Detect which cell encompasses the target text, then output its [x, y] center coordinate. 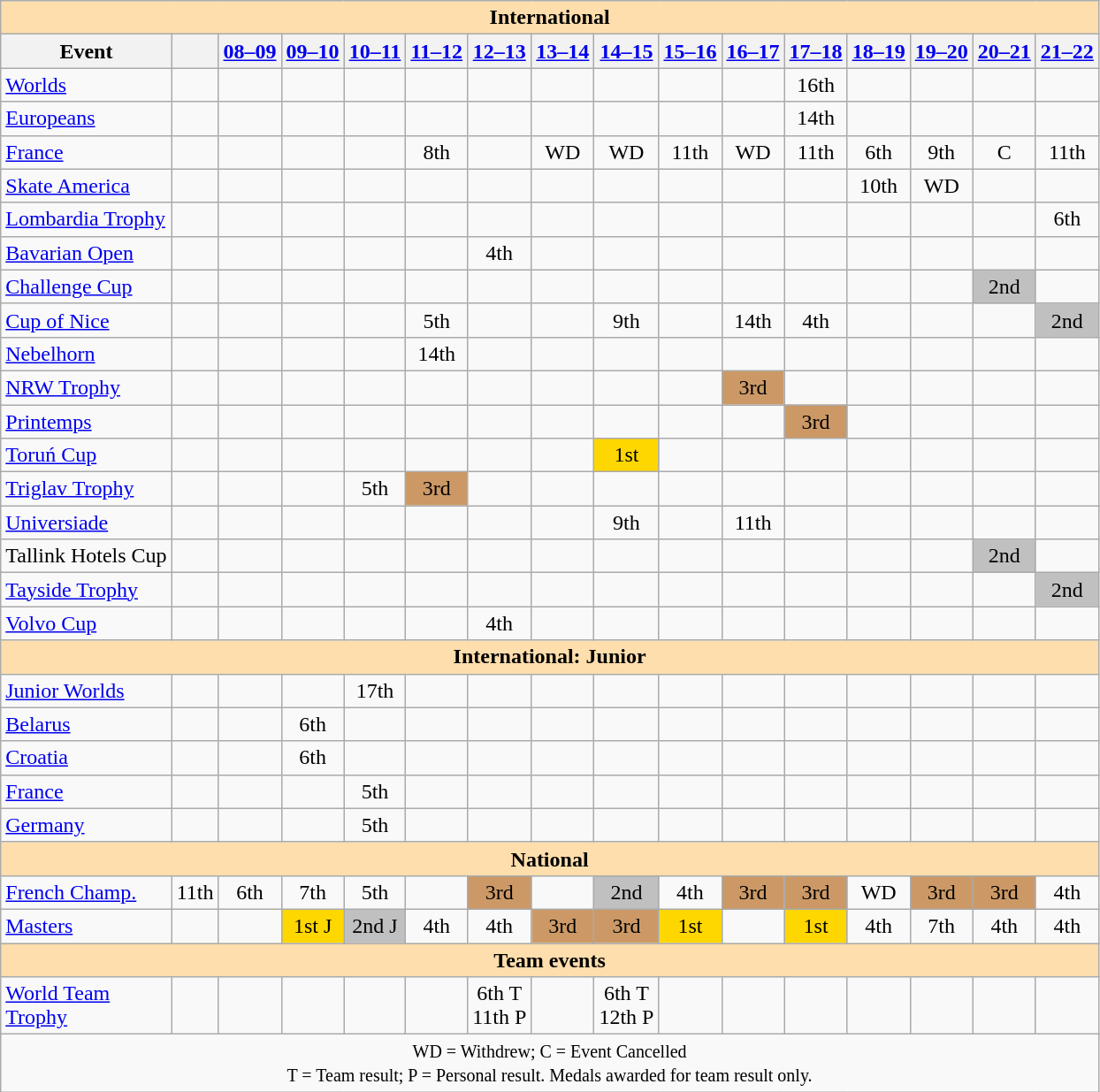
08–09 [249, 51]
Europeans [87, 118]
Bavarian Open [87, 253]
Masters [87, 926]
Triglav Trophy [87, 489]
19–20 [941, 51]
Belarus [87, 724]
8th [437, 152]
17–18 [815, 51]
Tayside Trophy [87, 590]
Volvo Cup [87, 623]
13–14 [562, 51]
16th [815, 85]
Germany [87, 825]
Worlds [87, 85]
11–12 [437, 51]
Challenge Cup [87, 286]
Cup of Nice [87, 320]
Lombardia Trophy [87, 219]
09–10 [313, 51]
1st J [313, 926]
2nd J [375, 926]
17th [375, 691]
International: Junior [550, 657]
10th [879, 186]
12–13 [500, 51]
WD = Withdrew; C = Event Cancelled T = Team result; P = Personal result. Medals awarded for team result only. [550, 1063]
18–19 [879, 51]
21–22 [1066, 51]
20–21 [1005, 51]
Nebelhorn [87, 354]
14–15 [626, 51]
French Champ. [87, 892]
Tallink Hotels Cup [87, 556]
NRW Trophy [87, 387]
Toruń Cup [87, 455]
6th T 12th P [626, 1006]
Skate America [87, 186]
Universiade [87, 523]
Croatia [87, 758]
National [550, 859]
Event [87, 51]
Junior Worlds [87, 691]
World TeamTrophy [87, 1006]
Team events [550, 959]
C [1005, 152]
6th T 11th P [500, 1006]
15–16 [690, 51]
16–17 [753, 51]
Printemps [87, 422]
10–11 [375, 51]
International [550, 18]
